Identify which cell holds the provided text, then report its [X, Y] central coordinate. 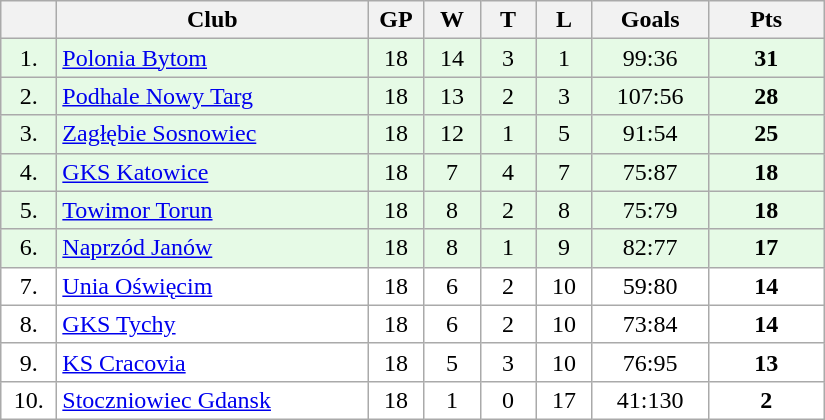
12 [452, 134]
75:87 [650, 172]
107:56 [650, 96]
8. [29, 324]
Unia Oświęcim [212, 286]
Polonia Bytom [212, 58]
9 [564, 248]
Stoczniowiec Gdansk [212, 400]
Towimor Torun [212, 210]
1. [29, 58]
Naprzód Janów [212, 248]
41:130 [650, 400]
4. [29, 172]
T [508, 20]
73:84 [650, 324]
6. [29, 248]
25 [766, 134]
2. [29, 96]
Club [212, 20]
10. [29, 400]
GKS Tychy [212, 324]
99:36 [650, 58]
Podhale Nowy Targ [212, 96]
Zagłębie Sosnowiec [212, 134]
5. [29, 210]
Goals [650, 20]
4 [508, 172]
L [564, 20]
9. [29, 362]
Pts [766, 20]
3. [29, 134]
KS Cracovia [212, 362]
W [452, 20]
0 [508, 400]
59:80 [650, 286]
GKS Katowice [212, 172]
91:54 [650, 134]
31 [766, 58]
82:77 [650, 248]
76:95 [650, 362]
GP [396, 20]
75:79 [650, 210]
7. [29, 286]
28 [766, 96]
